Identify which cell holds the provided text, then report its [x, y] central coordinate. 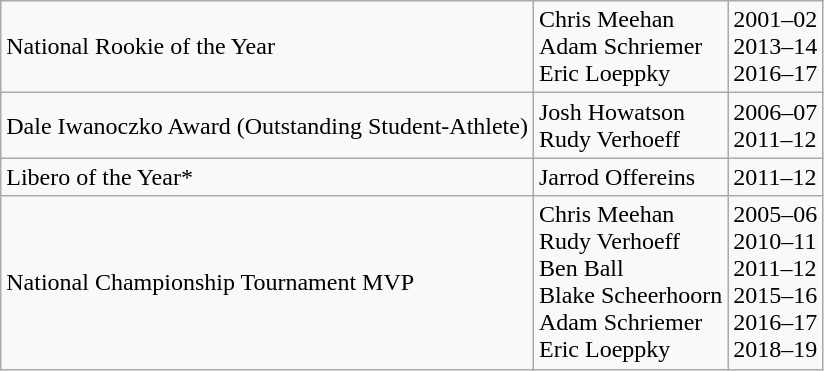
Chris MeehanAdam SchriemerEric Loeppky [630, 47]
Jarrod Offereins [630, 177]
2001–022013–142016–17 [776, 47]
National Championship Tournament MVP [268, 282]
Libero of the Year* [268, 177]
Josh HowatsonRudy Verhoeff [630, 126]
2011–12 [776, 177]
2006–072011–12 [776, 126]
Dale Iwanoczko Award (Outstanding Student-Athlete) [268, 126]
Chris MeehanRudy VerhoeffBen BallBlake ScheerhoornAdam SchriemerEric Loeppky [630, 282]
2005–062010–112011–122015–162016–172018–19 [776, 282]
National Rookie of the Year [268, 47]
